Extract the [X, Y] coordinate from the center of the cell holding the provided text.  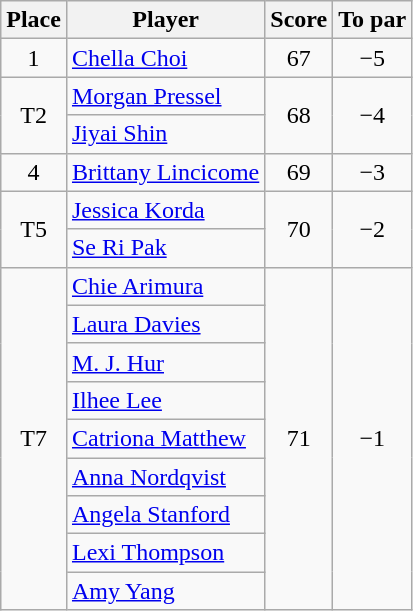
−3 [372, 172]
Jiyai Shin [165, 134]
4 [34, 172]
M. J. Hur [165, 362]
Jessica Korda [165, 210]
Amy Yang [165, 591]
T2 [34, 115]
Lexi Thompson [165, 553]
Brittany Lincicome [165, 172]
−2 [372, 229]
Player [165, 20]
Anna Nordqvist [165, 477]
70 [299, 229]
To par [372, 20]
Angela Stanford [165, 515]
Ilhee Lee [165, 400]
71 [299, 438]
67 [299, 58]
Laura Davies [165, 324]
T5 [34, 229]
1 [34, 58]
68 [299, 115]
Se Ri Pak [165, 248]
Score [299, 20]
Chella Choi [165, 58]
T7 [34, 438]
69 [299, 172]
Catriona Matthew [165, 438]
−5 [372, 58]
Place [34, 20]
−1 [372, 438]
Morgan Pressel [165, 96]
−4 [372, 115]
Chie Arimura [165, 286]
